Detect which cell encompasses the target text, then output its (X, Y) center coordinate. 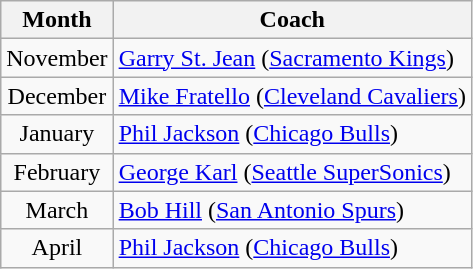
March (57, 210)
George Karl (Seattle SuperSonics) (292, 172)
December (57, 96)
Garry St. Jean (Sacramento Kings) (292, 58)
April (57, 248)
Month (57, 20)
Coach (292, 20)
Bob Hill (San Antonio Spurs) (292, 210)
January (57, 134)
Mike Fratello (Cleveland Cavaliers) (292, 96)
November (57, 58)
February (57, 172)
